Locate the cell with the specified text and output its [X, Y] center coordinate. 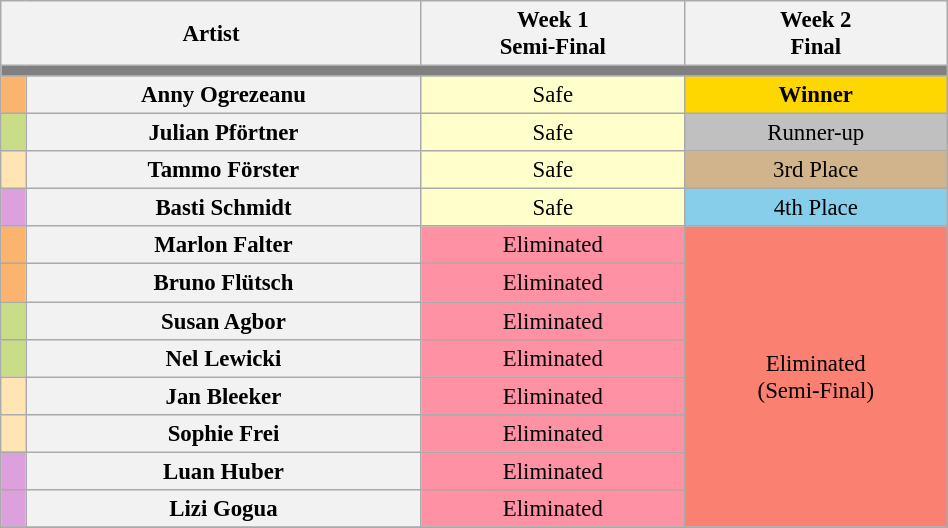
Bruno Flütsch [224, 283]
Week 1Semi-Final [552, 34]
3rd Place [816, 170]
Julian Pförtner [224, 133]
Eliminated(Semi-Final) [816, 376]
Marlon Falter [224, 245]
Tammo Förster [224, 170]
Luan Huber [224, 471]
Anny Ogrezeanu [224, 95]
Artist [212, 34]
Winner [816, 95]
Jan Bleeker [224, 396]
4th Place [816, 208]
Lizi Gogua [224, 509]
Basti Schmidt [224, 208]
Runner-up [816, 133]
Susan Agbor [224, 321]
Week 2Final [816, 34]
Sophie Frei [224, 433]
Nel Lewicki [224, 358]
